Scan for the cell matching the given text and deliver its [X, Y] coordinate at center. 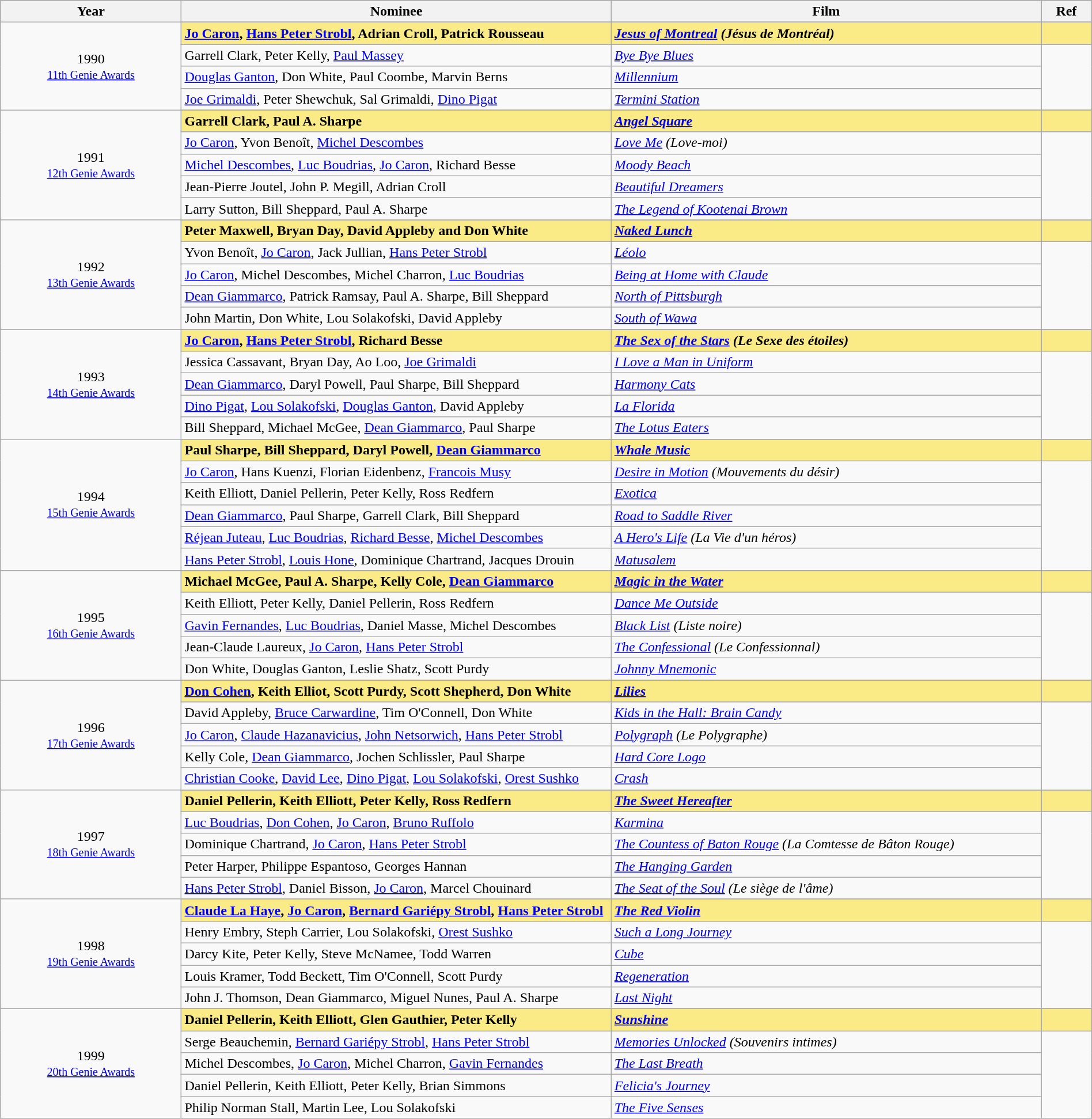
Henry Embry, Steph Carrier, Lou Solakofski, Orest Sushko [396, 932]
Film [826, 12]
Douglas Ganton, Don White, Paul Coombe, Marvin Berns [396, 77]
Karmina [826, 822]
Paul Sharpe, Bill Sheppard, Daryl Powell, Dean Giammarco [396, 450]
Harmony Cats [826, 384]
Don White, Douglas Ganton, Leslie Shatz, Scott Purdy [396, 669]
1996 17th Genie Awards [91, 735]
Kids in the Hall: Brain Candy [826, 713]
Such a Long Journey [826, 932]
The Red Violin [826, 910]
Termini Station [826, 99]
Serge Beauchemin, Bernard Gariépy Strobl, Hans Peter Strobl [396, 1042]
Felicia's Journey [826, 1086]
Garrell Clark, Paul A. Sharpe [396, 121]
Black List (Liste noire) [826, 625]
David Appleby, Bruce Carwardine, Tim O'Connell, Don White [396, 713]
Moody Beach [826, 165]
Matusalem [826, 559]
1992 13th Genie Awards [91, 274]
Keith Elliott, Daniel Pellerin, Peter Kelly, Ross Redfern [396, 494]
Hans Peter Strobl, Daniel Bisson, Jo Caron, Marcel Chouinard [396, 888]
Yvon Benoît, Jo Caron, Jack Jullian, Hans Peter Strobl [396, 252]
1998 19th Genie Awards [91, 954]
Dean Giammarco, Daryl Powell, Paul Sharpe, Bill Sheppard [396, 384]
The Sex of the Stars (Le Sexe des étoiles) [826, 340]
Garrell Clark, Peter Kelly, Paul Massey [396, 55]
The Countess of Baton Rouge (La Comtesse de Bâton Rouge) [826, 844]
Dominique Chartrand, Jo Caron, Hans Peter Strobl [396, 844]
South of Wawa [826, 318]
Exotica [826, 494]
Kelly Cole, Dean Giammarco, Jochen Schlissler, Paul Sharpe [396, 757]
Beautiful Dreamers [826, 187]
Philip Norman Stall, Martin Lee, Lou Solakofski [396, 1107]
Johnny Mnemonic [826, 669]
Jessica Cassavant, Bryan Day, Ao Loo, Joe Grimaldi [396, 362]
Bill Sheppard, Michael McGee, Dean Giammarco, Paul Sharpe [396, 428]
Peter Maxwell, Bryan Day, David Appleby and Don White [396, 230]
Don Cohen, Keith Elliot, Scott Purdy, Scott Shepherd, Don White [396, 691]
The Seat of the Soul (Le siège de l'âme) [826, 888]
Crash [826, 779]
Christian Cooke, David Lee, Dino Pigat, Lou Solakofski, Orest Sushko [396, 779]
Luc Boudrias, Don Cohen, Jo Caron, Bruno Ruffolo [396, 822]
Michel Descombes, Luc Boudrias, Jo Caron, Richard Besse [396, 165]
Regeneration [826, 976]
Dean Giammarco, Paul Sharpe, Garrell Clark, Bill Sheppard [396, 515]
Gavin Fernandes, Luc Boudrias, Daniel Masse, Michel Descombes [396, 625]
Louis Kramer, Todd Beckett, Tim O'Connell, Scott Purdy [396, 976]
Dino Pigat, Lou Solakofski, Douglas Ganton, David Appleby [396, 406]
Jo Caron, Hans Kuenzi, Florian Eidenbenz, Francois Musy [396, 472]
A Hero's Life (La Vie d'un héros) [826, 537]
Jean-Claude Laureux, Jo Caron, Hans Peter Strobl [396, 647]
Hard Core Logo [826, 757]
Last Night [826, 998]
Peter Harper, Philippe Espantoso, Georges Hannan [396, 866]
Lilies [826, 691]
1994 15th Genie Awards [91, 505]
Jo Caron, Hans Peter Strobl, Richard Besse [396, 340]
Daniel Pellerin, Keith Elliott, Peter Kelly, Ross Redfern [396, 801]
Claude La Haye, Jo Caron, Bernard Gariépy Strobl, Hans Peter Strobl [396, 910]
La Florida [826, 406]
Memories Unlocked (Souvenirs intimes) [826, 1042]
Millennium [826, 77]
The Last Breath [826, 1064]
Nominee [396, 12]
Whale Music [826, 450]
1991 12th Genie Awards [91, 165]
North of Pittsburgh [826, 297]
Ref [1067, 12]
Jesus of Montreal (Jésus de Montréal) [826, 33]
Jo Caron, Michel Descombes, Michel Charron, Luc Boudrias [396, 275]
Year [91, 12]
Love Me (Love-moi) [826, 143]
Réjean Juteau, Luc Boudrias, Richard Besse, Michel Descombes [396, 537]
The Lotus Eaters [826, 428]
Jo Caron, Hans Peter Strobl, Adrian Croll, Patrick Rousseau [396, 33]
John Martin, Don White, Lou Solakofski, David Appleby [396, 318]
Being at Home with Claude [826, 275]
Naked Lunch [826, 230]
Desire in Motion (Mouvements du désir) [826, 472]
The Sweet Hereafter [826, 801]
Angel Square [826, 121]
1997 18th Genie Awards [91, 844]
Michel Descombes, Jo Caron, Michel Charron, Gavin Fernandes [396, 1064]
Michael McGee, Paul A. Sharpe, Kelly Cole, Dean Giammarco [396, 581]
Darcy Kite, Peter Kelly, Steve McNamee, Todd Warren [396, 954]
The Legend of Kootenai Brown [826, 208]
John J. Thomson, Dean Giammarco, Miguel Nunes, Paul A. Sharpe [396, 998]
Bye Bye Blues [826, 55]
Polygraph (Le Polygraphe) [826, 735]
1995 16th Genie Awards [91, 625]
Hans Peter Strobl, Louis Hone, Dominique Chartrand, Jacques Drouin [396, 559]
Magic in the Water [826, 581]
1993 14th Genie Awards [91, 384]
The Hanging Garden [826, 866]
Cube [826, 954]
Daniel Pellerin, Keith Elliott, Peter Kelly, Brian Simmons [396, 1086]
The Confessional (Le Confessionnal) [826, 647]
1999 20th Genie Awards [91, 1064]
Jean-Pierre Joutel, John P. Megill, Adrian Croll [396, 187]
Joe Grimaldi, Peter Shewchuk, Sal Grimaldi, Dino Pigat [396, 99]
I Love a Man in Uniform [826, 362]
1990 11th Genie Awards [91, 66]
Daniel Pellerin, Keith Elliott, Glen Gauthier, Peter Kelly [396, 1020]
Larry Sutton, Bill Sheppard, Paul A. Sharpe [396, 208]
Keith Elliott, Peter Kelly, Daniel Pellerin, Ross Redfern [396, 603]
Dean Giammarco, Patrick Ramsay, Paul A. Sharpe, Bill Sheppard [396, 297]
Léolo [826, 252]
Jo Caron, Yvon Benoît, Michel Descombes [396, 143]
Road to Saddle River [826, 515]
Jo Caron, Claude Hazanavicius, John Netsorwich, Hans Peter Strobl [396, 735]
Sunshine [826, 1020]
The Five Senses [826, 1107]
Dance Me Outside [826, 603]
